Output the [x, y] coordinate of the center of the cell containing the given text.  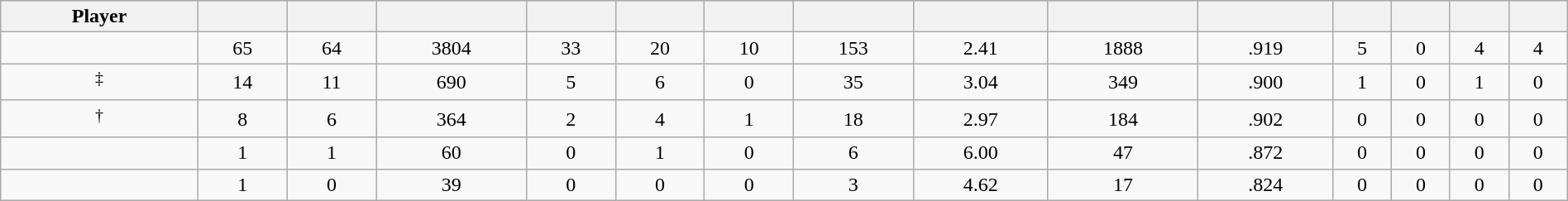
2.41 [981, 48]
.919 [1265, 48]
33 [571, 48]
18 [853, 119]
349 [1123, 83]
6.00 [981, 153]
690 [452, 83]
3 [853, 184]
3.04 [981, 83]
3804 [452, 48]
‡ [99, 83]
47 [1123, 153]
4.62 [981, 184]
35 [853, 83]
.872 [1265, 153]
20 [660, 48]
60 [452, 153]
† [99, 119]
.900 [1265, 83]
17 [1123, 184]
2 [571, 119]
.824 [1265, 184]
11 [332, 83]
.902 [1265, 119]
364 [452, 119]
184 [1123, 119]
14 [242, 83]
39 [452, 184]
2.97 [981, 119]
8 [242, 119]
65 [242, 48]
10 [749, 48]
Player [99, 17]
153 [853, 48]
64 [332, 48]
1888 [1123, 48]
